Output the [x, y] coordinate of the center of the cell containing the given text.  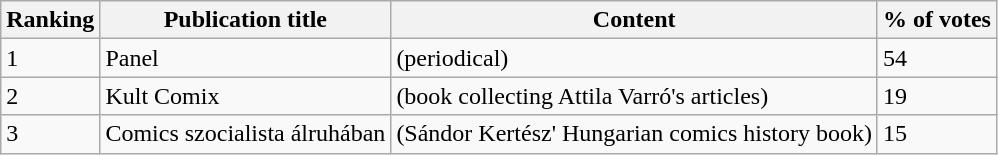
Kult Comix [246, 96]
Ranking [50, 20]
15 [936, 134]
2 [50, 96]
% of votes [936, 20]
Content [634, 20]
Comics szocialista álruhában [246, 134]
1 [50, 58]
Publication title [246, 20]
(Sándor Kertész' Hungarian comics history book) [634, 134]
19 [936, 96]
Panel [246, 58]
(periodical) [634, 58]
(book collecting Attila Varró's articles) [634, 96]
3 [50, 134]
54 [936, 58]
